Find where the given text appears and provide that cell's center as [x, y] coordinate. 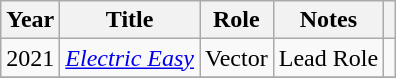
Notes [328, 20]
Vector [237, 58]
Electric Easy [130, 58]
2021 [30, 58]
Year [30, 20]
Lead Role [328, 58]
Role [237, 20]
Title [130, 20]
